Provide the [x, y] coordinate of the cell's center where the given text is located.  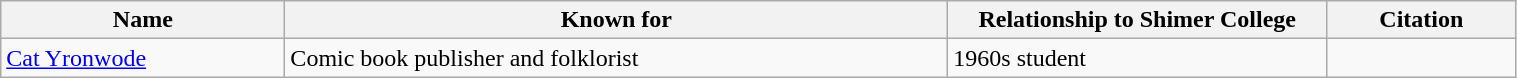
Comic book publisher and folklorist [616, 58]
1960s student [1138, 58]
Name [143, 20]
Relationship to Shimer College [1138, 20]
Cat Yronwode [143, 58]
Known for [616, 20]
Citation [1422, 20]
